Detect which cell encompasses the target text, then output its (X, Y) center coordinate. 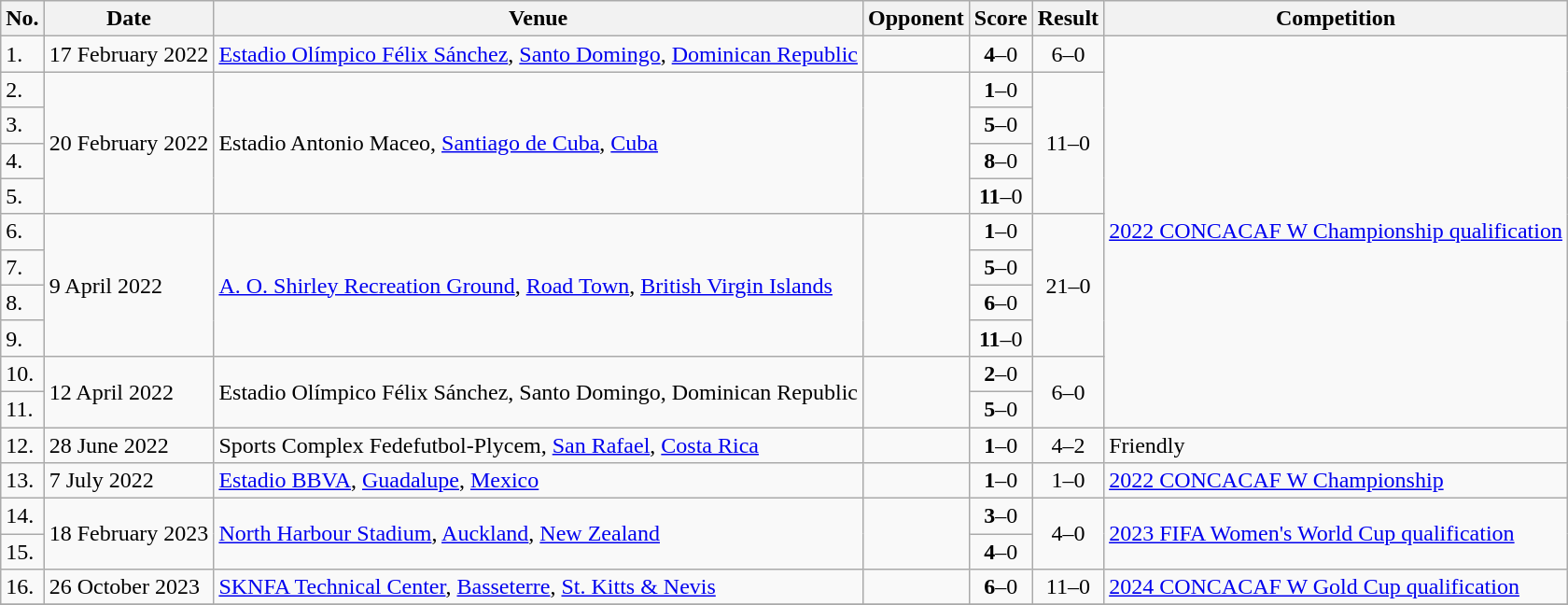
8–0 (1001, 161)
2022 CONCACAF W Championship (1337, 481)
Result (1068, 19)
18 February 2023 (129, 534)
1. (22, 54)
3. (22, 125)
15. (22, 552)
4–2 (1068, 445)
2–0 (1001, 373)
Sports Complex Fedefutbol-Plycem, San Rafael, Costa Rica (539, 445)
Friendly (1337, 445)
A. O. Shirley Recreation Ground, Road Town, British Virgin Islands (539, 285)
Date (129, 19)
Venue (539, 19)
No. (22, 19)
3–0 (1001, 516)
14. (22, 516)
16. (22, 587)
11. (22, 409)
Competition (1337, 19)
26 October 2023 (129, 587)
4. (22, 161)
8. (22, 302)
9 April 2022 (129, 285)
5. (22, 196)
North Harbour Stadium, Auckland, New Zealand (539, 534)
12 April 2022 (129, 391)
Estadio Antonio Maceo, Santiago de Cuba, Cuba (539, 143)
2022 CONCACAF W Championship qualification (1337, 232)
7 July 2022 (129, 481)
17 February 2022 (129, 54)
6. (22, 232)
12. (22, 445)
2023 FIFA Women's World Cup qualification (1337, 534)
Estadio BBVA, Guadalupe, Mexico (539, 481)
2. (22, 90)
SKNFA Technical Center, Basseterre, St. Kitts & Nevis (539, 587)
9. (22, 338)
Opponent (916, 19)
10. (22, 373)
28 June 2022 (129, 445)
7. (22, 267)
Score (1001, 19)
20 February 2022 (129, 143)
13. (22, 481)
2024 CONCACAF W Gold Cup qualification (1337, 587)
21–0 (1068, 285)
